Return (x, y) of the center of cell containing provided text 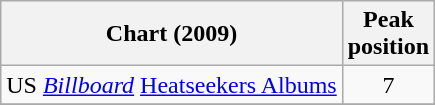
7 (388, 85)
Chart (2009) (172, 34)
Peakposition (388, 34)
US Billboard Heatseekers Albums (172, 85)
